Return the (X, Y) coordinate for the center point of the cell that contains the specified text.  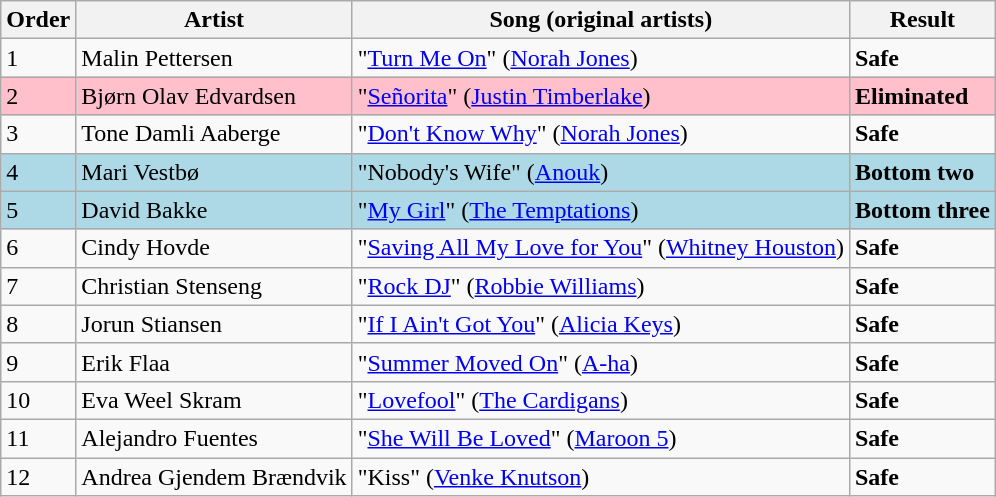
12 (38, 477)
Cindy Hovde (214, 248)
Result (922, 20)
Bottom three (922, 210)
Jorun Stiansen (214, 324)
Mari Vestbø (214, 172)
4 (38, 172)
"Rock DJ" (Robbie Williams) (600, 286)
1 (38, 58)
"If I Ain't Got You" (Alicia Keys) (600, 324)
"Lovefool" (The Cardigans) (600, 400)
2 (38, 96)
Artist (214, 20)
10 (38, 400)
Malin Pettersen (214, 58)
"My Girl" (The Temptations) (600, 210)
Eva Weel Skram (214, 400)
"Don't Know Why" (Norah Jones) (600, 134)
9 (38, 362)
Erik Flaa (214, 362)
5 (38, 210)
Andrea Gjendem Brændvik (214, 477)
"Kiss" (Venke Knutson) (600, 477)
Tone Damli Aaberge (214, 134)
David Bakke (214, 210)
Eliminated (922, 96)
8 (38, 324)
6 (38, 248)
"Turn Me On" (Norah Jones) (600, 58)
"Nobody's Wife" (Anouk) (600, 172)
Bjørn Olav Edvardsen (214, 96)
"Saving All My Love for You" (Whitney Houston) (600, 248)
Song (original artists) (600, 20)
Order (38, 20)
Bottom two (922, 172)
7 (38, 286)
3 (38, 134)
"Señorita" (Justin Timberlake) (600, 96)
"She Will Be Loved" (Maroon 5) (600, 438)
Christian Stenseng (214, 286)
11 (38, 438)
"Summer Moved On" (A-ha) (600, 362)
Alejandro Fuentes (214, 438)
